Return the (x, y) coordinate for the center point of the cell that contains the specified text.  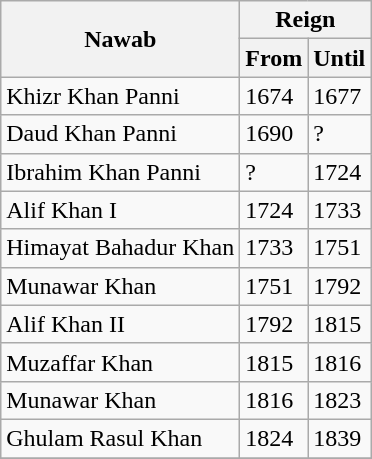
Alif Khan I (120, 210)
1690 (274, 134)
Daud Khan Panni (120, 134)
Himayat Bahadur Khan (120, 248)
Until (340, 58)
Nawab (120, 39)
1674 (274, 96)
1677 (340, 96)
Reign (306, 20)
1823 (340, 400)
Ghulam Rasul Khan (120, 438)
1824 (274, 438)
Ibrahim Khan Panni (120, 172)
From (274, 58)
Muzaffar Khan (120, 362)
Khizr Khan Panni (120, 96)
1839 (340, 438)
Alif Khan II (120, 324)
